From the cell containing the given text, extract its center point as [x, y] coordinate. 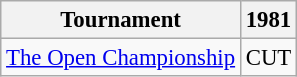
1981 [268, 20]
Tournament [121, 20]
CUT [268, 58]
The Open Championship [121, 58]
